Pinpoint the cell where the given text exists, returning its [x, y] midpoint coordinate. 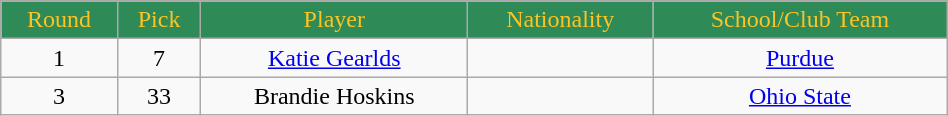
7 [158, 58]
Player [334, 20]
33 [158, 96]
School/Club Team [800, 20]
Round [60, 20]
Katie Gearlds [334, 58]
Purdue [800, 58]
Ohio State [800, 96]
Pick [158, 20]
Brandie Hoskins [334, 96]
Nationality [560, 20]
1 [60, 58]
3 [60, 96]
